From the cell containing the given text, extract its center point as (x, y) coordinate. 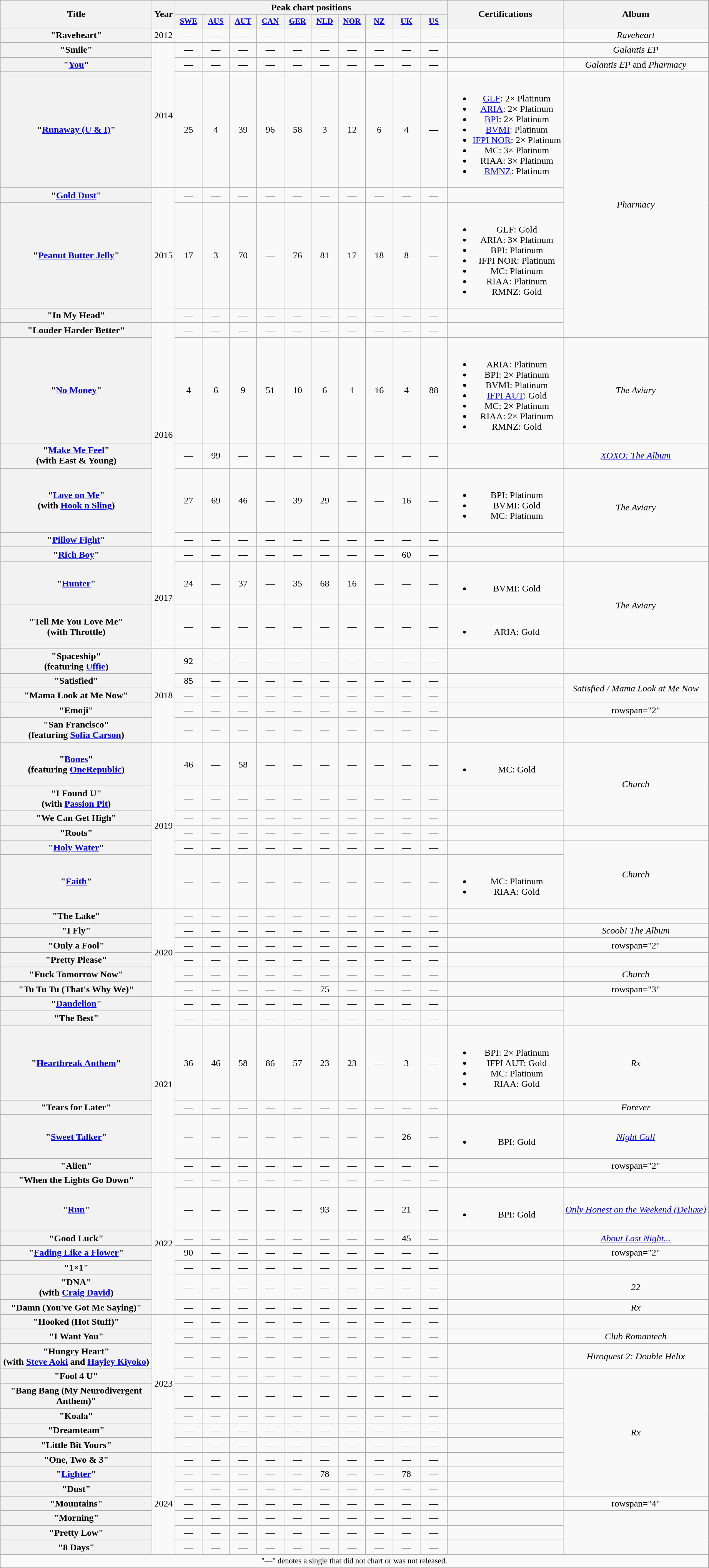
"I Found U" (with Passion Pit) (76, 799)
1 (352, 390)
12 (352, 130)
"Good Luck" (76, 1238)
90 (188, 1253)
About Last Night... (636, 1238)
NLD (325, 22)
"Tell Me You Love Me"(with Throttle) (76, 626)
69 (216, 500)
"Mama Look at Me Now" (76, 696)
2020 (164, 952)
"Dust" (76, 1489)
"Mountains" (76, 1503)
"Runaway (U & I)" (76, 130)
2021 (164, 1085)
Only Honest on the Weekend (Deluxe) (636, 1209)
"No Money" (76, 390)
57 (298, 1063)
"The Lake" (76, 916)
Forever (636, 1108)
"Fool 4 U" (76, 1376)
96 (270, 130)
BVMI: Gold (505, 583)
"Raveheart" (76, 35)
"I Want You" (76, 1336)
"Holy Water" (76, 847)
MC: PlatinumRIAA: Gold (505, 882)
"Make Me Feel"(with East & Young) (76, 456)
"San Francisco"(featuring Sofia Carson) (76, 730)
10 (298, 390)
"Gold Dust" (76, 195)
GER (298, 22)
"Dandelion" (76, 1003)
2018 (164, 695)
Scoob! The Album (636, 930)
"Smile" (76, 50)
Title (76, 14)
27 (188, 500)
24 (188, 583)
70 (243, 255)
"Satisfied" (76, 681)
"The Best" (76, 1018)
Raveheart (636, 35)
GLF: GoldARIA: 3× PlatinumBPI: PlatinumIFPI NOR: PlatinumMC: PlatinumRIAA: PlatinumRMNZ: Gold (505, 255)
"Tears for Later" (76, 1108)
"Fuck Tomorrow Now" (76, 974)
"We Can Get High" (76, 818)
"Pretty Please" (76, 960)
60 (407, 554)
Satisfied / Mama Look at Me Now (636, 688)
"Peanut Butter Jelly" (76, 255)
Peak chart positions (311, 8)
"Emoji" (76, 710)
45 (407, 1238)
"Bang Bang (My Neurodivergent Anthem)" (76, 1396)
93 (325, 1209)
21 (407, 1209)
"Fading Like a Flower" (76, 1253)
"Bones"(featuring OneRepublic) (76, 764)
SWE (188, 22)
"Alien" (76, 1166)
Galantis EP and Pharmacy (636, 65)
"Heartbreak Anthem" (76, 1063)
"You" (76, 65)
MC: Gold (505, 764)
Night Call (636, 1137)
2015 (164, 255)
"Rich Boy" (76, 554)
81 (325, 255)
US (434, 22)
CAN (270, 22)
AUS (216, 22)
"Dreamteam" (76, 1430)
"Koala" (76, 1416)
"DNA"(with Craig David) (76, 1287)
XOXO: The Album (636, 456)
2014 (164, 115)
"Run" (76, 1209)
rowspan="4" (636, 1503)
"Spaceship"(featuring Uffie) (76, 661)
"Hunter" (76, 583)
37 (243, 583)
"I Fly" (76, 930)
Hiroquest 2: Double Helix (636, 1356)
"One, Two & 3" (76, 1460)
22 (636, 1287)
"In My Head" (76, 316)
9 (243, 390)
"Love on Me"(with Hook n Sling) (76, 500)
"Tu Tu Tu (That's Why We)" (76, 989)
8 (407, 255)
"1×1" (76, 1267)
2016 (164, 435)
2023 (164, 1383)
"Roots" (76, 833)
"Only a Fool" (76, 945)
BPI: PlatinumBVMI: GoldMC: Platinum (505, 500)
36 (188, 1063)
NOR (352, 22)
UK (407, 22)
rowspan="3" (636, 989)
"—" denotes a single that did not chart or was not released. (354, 1561)
"Louder Harder Better" (76, 330)
29 (325, 500)
"Morning" (76, 1518)
Galantis EP (636, 50)
2017 (164, 598)
ARIA: Gold (505, 626)
35 (298, 583)
ARIA: PlatinumBPI: 2× PlatinumBVMI: PlatinumIFPI AUT: GoldMC: 2× PlatinumRIAA: 2× PlatinumRMNZ: Gold (505, 390)
"Sweet Talker" (76, 1137)
Album (636, 14)
2024 (164, 1503)
"Pretty Low" (76, 1533)
Pharmacy (636, 204)
"Hungry Heart"(with Steve Aoki and Hayley Kiyoko) (76, 1356)
26 (407, 1137)
25 (188, 130)
"Lighter" (76, 1474)
AUT (243, 22)
75 (325, 989)
76 (298, 255)
86 (270, 1063)
92 (188, 661)
Club Romantech (636, 1336)
18 (379, 255)
BPI: 2× PlatinumIFPI AUT: GoldMC: PlatinumRIAA: Gold (505, 1063)
"Pillow Fight" (76, 540)
"Little Bit Yours" (76, 1445)
88 (434, 390)
85 (188, 681)
2012 (164, 35)
Certifications (505, 14)
99 (216, 456)
"8 Days" (76, 1547)
GLF: 2× PlatinumARIA: 2× PlatinumBPI: 2× PlatinumBVMI: PlatinumIFPI NOR: 2× PlatinumMC: 3× PlatinumRIAA: 3× PlatinumRMNZ: Platinum (505, 130)
2019 (164, 826)
"Hooked (Hot Stuff)" (76, 1322)
"When the Lights Go Down" (76, 1180)
68 (325, 583)
51 (270, 390)
Year (164, 14)
"Damn (You've Got Me Saying)" (76, 1307)
"Faith" (76, 882)
NZ (379, 22)
2022 (164, 1244)
